Capture the cell that displays the provided text and extract its (x, y) central coordinate. 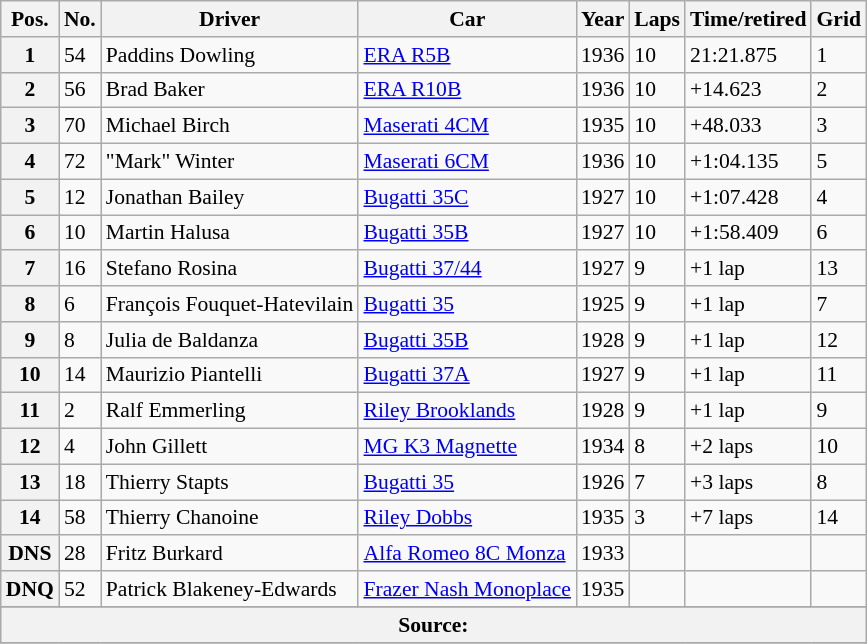
Martin Halusa (230, 233)
Bugatti 37/44 (467, 269)
DNQ (30, 589)
Thierry Chanoine (230, 518)
Laps (657, 19)
Year (602, 19)
Grid (838, 19)
16 (80, 269)
ERA R5B (467, 55)
François Fouquet-Hatevilain (230, 304)
28 (80, 554)
1925 (602, 304)
+2 laps (748, 447)
Source: (434, 625)
Michael Birch (230, 126)
+1:07.428 (748, 197)
+1:04.135 (748, 162)
Patrick Blakeney-Edwards (230, 589)
Riley Brooklands (467, 411)
Julia de Baldanza (230, 340)
Maserati 4CM (467, 126)
Riley Dobbs (467, 518)
Brad Baker (230, 90)
DNS (30, 554)
52 (80, 589)
Maserati 6CM (467, 162)
1934 (602, 447)
Stefano Rosina (230, 269)
Fritz Burkard (230, 554)
Driver (230, 19)
Alfa Romeo 8C Monza (467, 554)
John Gillett (230, 447)
+48.033 (748, 126)
Bugatti 37A (467, 375)
Jonathan Bailey (230, 197)
1926 (602, 482)
Paddins Dowling (230, 55)
58 (80, 518)
Pos. (30, 19)
+14.623 (748, 90)
56 (80, 90)
Thierry Stapts (230, 482)
72 (80, 162)
Time/retired (748, 19)
MG K3 Magnette (467, 447)
"Mark" Winter (230, 162)
54 (80, 55)
18 (80, 482)
21:21.875 (748, 55)
+1:58.409 (748, 233)
70 (80, 126)
+3 laps (748, 482)
Car (467, 19)
1933 (602, 554)
+7 laps (748, 518)
Maurizio Piantelli (230, 375)
No. (80, 19)
Ralf Emmerling (230, 411)
ERA R10B (467, 90)
Frazer Nash Monoplace (467, 589)
Bugatti 35C (467, 197)
